Extract the (X, Y) coordinate from the center of the cell holding the provided text.  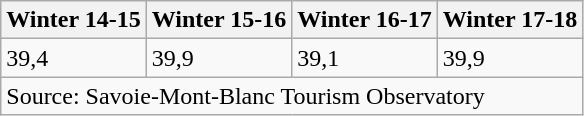
Winter 16-17 (365, 20)
39,4 (74, 58)
39,1 (365, 58)
Winter 14-15 (74, 20)
Source: Savoie-Mont-Blanc Tourism Observatory (292, 96)
Winter 17-18 (510, 20)
Winter 15-16 (219, 20)
